Return the [x, y] coordinate for the center point of the cell that contains the specified text.  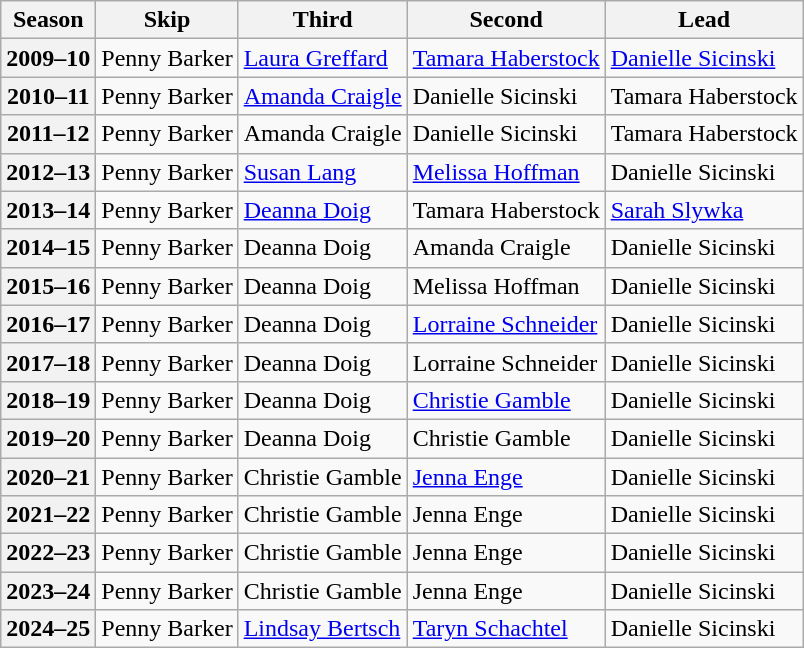
2011–12 [48, 134]
2019–20 [48, 438]
Third [322, 20]
2024–25 [48, 629]
Laura Greffard [322, 58]
2018–19 [48, 400]
2020–21 [48, 477]
2012–13 [48, 172]
2015–16 [48, 286]
2013–14 [48, 210]
2016–17 [48, 324]
2009–10 [48, 58]
2010–11 [48, 96]
Taryn Schachtel [506, 629]
2021–22 [48, 515]
2014–15 [48, 248]
Skip [167, 20]
Sarah Slywka [704, 210]
Season [48, 20]
Lead [704, 20]
2023–24 [48, 591]
2022–23 [48, 553]
Susan Lang [322, 172]
Second [506, 20]
Lindsay Bertsch [322, 629]
2017–18 [48, 362]
